Pinpoint the cell where the given text exists, returning its [X, Y] midpoint coordinate. 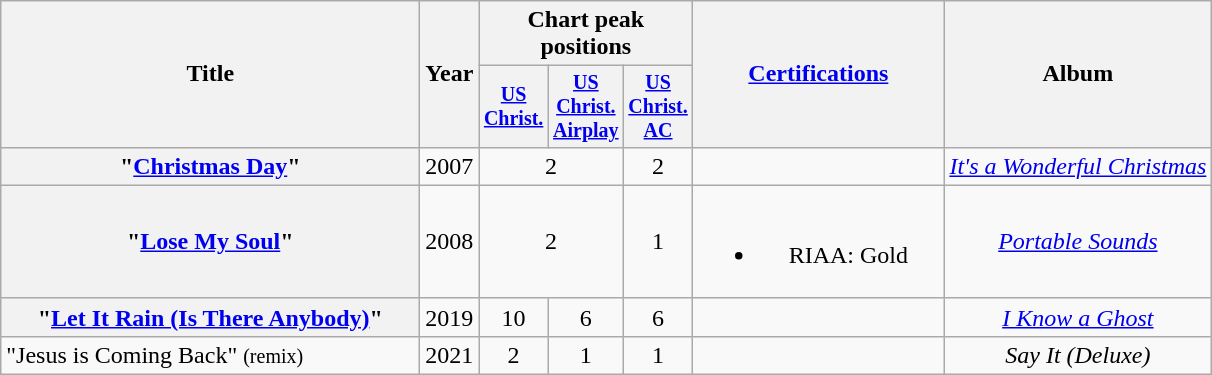
Certifications [818, 74]
USChrist.AC [658, 106]
Title [210, 74]
Portable Sounds [1078, 242]
"Let It Rain (Is There Anybody)" [210, 317]
It's a Wonderful Christmas [1078, 166]
USChrist. [514, 106]
RIAA: Gold [818, 242]
2008 [450, 242]
US Christ. Airplay [586, 106]
Chart peak positions [586, 34]
"Christmas Day" [210, 166]
Say It (Deluxe) [1078, 355]
2019 [450, 317]
Year [450, 74]
Album [1078, 74]
10 [514, 317]
"Jesus is Coming Back" (remix) [210, 355]
2007 [450, 166]
2021 [450, 355]
"Lose My Soul" [210, 242]
I Know a Ghost [1078, 317]
